Detect which cell encompasses the target text, then output its [x, y] center coordinate. 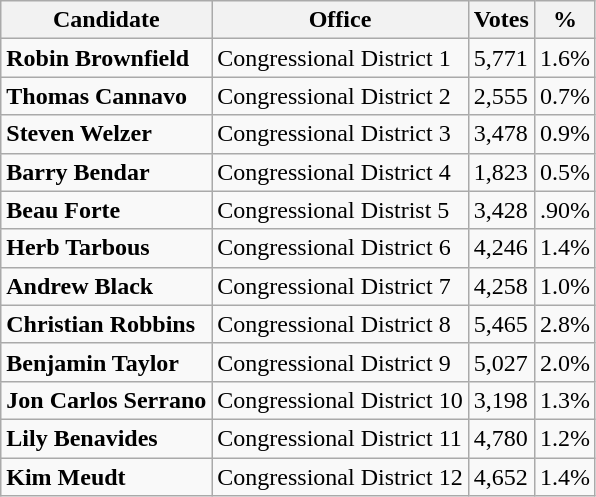
Kim Meudt [106, 477]
Congressional District 8 [340, 324]
Thomas Cannavo [106, 96]
1.6% [564, 58]
3,428 [501, 210]
1.0% [564, 286]
Barry Bendar [106, 172]
5,771 [501, 58]
Congressional Distrist 5 [340, 210]
4,246 [501, 248]
4,258 [501, 286]
Congressional District 4 [340, 172]
2,555 [501, 96]
2.8% [564, 324]
4,780 [501, 438]
Congressional District 1 [340, 58]
Congressional District 7 [340, 286]
Congressional District 2 [340, 96]
Congressional District 10 [340, 400]
1.3% [564, 400]
% [564, 20]
5,465 [501, 324]
Jon Carlos Serrano [106, 400]
0.9% [564, 134]
Congressional District 6 [340, 248]
Benjamin Taylor [106, 362]
0.5% [564, 172]
Congressional District 3 [340, 134]
5,027 [501, 362]
Herb Tarbous [106, 248]
Lily Benavides [106, 438]
3,478 [501, 134]
Congressional District 12 [340, 477]
1,823 [501, 172]
Christian Robbins [106, 324]
Congressional District 9 [340, 362]
.90% [564, 210]
3,198 [501, 400]
2.0% [564, 362]
0.7% [564, 96]
Votes [501, 20]
Office [340, 20]
Robin Brownfield [106, 58]
Beau Forte [106, 210]
4,652 [501, 477]
Andrew Black [106, 286]
Steven Welzer [106, 134]
1.2% [564, 438]
Congressional District 11 [340, 438]
Candidate [106, 20]
